Output the [X, Y] coordinate of the center of the cell containing the given text.  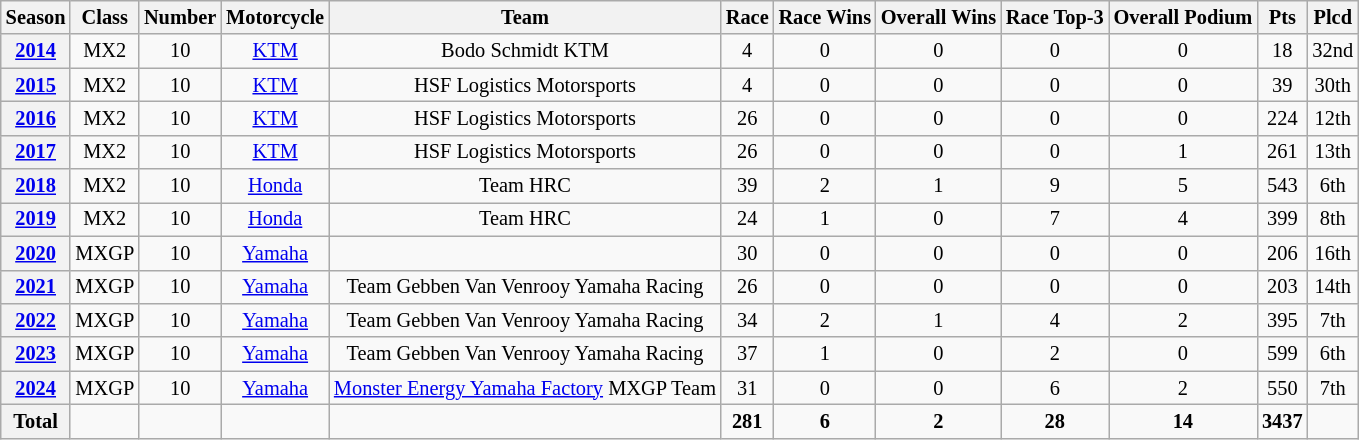
2022 [36, 320]
32nd [1333, 51]
2023 [36, 354]
Season [36, 17]
281 [748, 421]
2024 [36, 388]
7 [1055, 219]
2015 [36, 85]
Race Wins [825, 17]
550 [1282, 388]
2021 [36, 287]
Bodo Schmidt KTM [525, 51]
Overall Podium [1183, 17]
5 [1183, 186]
Monster Energy Yamaha Factory MXGP Team [525, 388]
2019 [36, 219]
599 [1282, 354]
16th [1333, 253]
9 [1055, 186]
30th [1333, 85]
Class [104, 17]
Overall Wins [938, 17]
2016 [36, 118]
12th [1333, 118]
2014 [36, 51]
31 [748, 388]
14th [1333, 287]
3437 [1282, 421]
Total [36, 421]
261 [1282, 152]
203 [1282, 287]
Pts [1282, 17]
395 [1282, 320]
2017 [36, 152]
34 [748, 320]
30 [748, 253]
Race Top-3 [1055, 17]
24 [748, 219]
8th [1333, 219]
Team [525, 17]
13th [1333, 152]
18 [1282, 51]
543 [1282, 186]
224 [1282, 118]
37 [748, 354]
2020 [36, 253]
Plcd [1333, 17]
2018 [36, 186]
Race [748, 17]
28 [1055, 421]
Number [180, 17]
14 [1183, 421]
206 [1282, 253]
399 [1282, 219]
Motorcycle [275, 17]
